Provide the (x, y) coordinate of the cell's center where the given text is located.  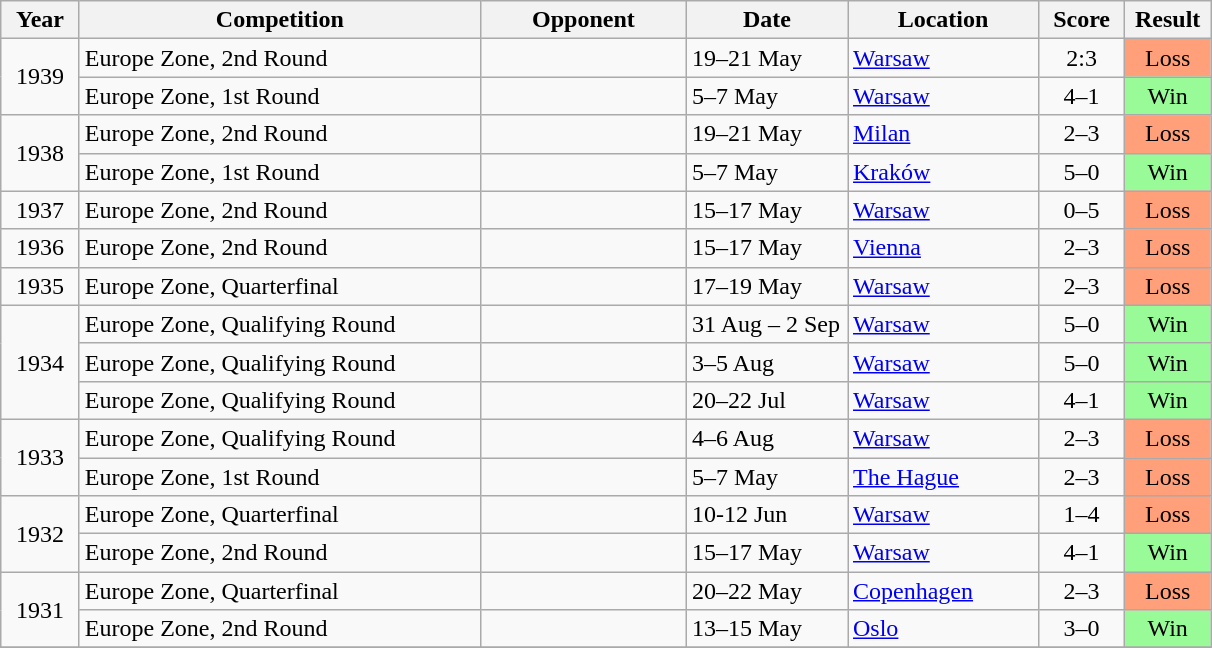
20–22 Jul (766, 400)
Location (944, 20)
1–4 (1082, 515)
31 Aug – 2 Sep (766, 324)
Date (766, 20)
Milan (944, 134)
Vienna (944, 248)
3–5 Aug (766, 362)
20–22 May (766, 591)
1934 (40, 362)
The Hague (944, 477)
Kraków (944, 172)
1939 (40, 77)
Competition (280, 20)
Result (1168, 20)
0–5 (1082, 210)
2:3 (1082, 58)
1931 (40, 610)
3–0 (1082, 629)
Copenhagen (944, 591)
1937 (40, 210)
1935 (40, 286)
13–15 May (766, 629)
4–6 Aug (766, 438)
Opponent (583, 20)
17–19 May (766, 286)
1933 (40, 457)
Score (1082, 20)
1936 (40, 248)
Oslo (944, 629)
1932 (40, 534)
10-12 Jun (766, 515)
Year (40, 20)
1938 (40, 153)
